Provide the (x, y) coordinate of the cell's center where the given text is located.  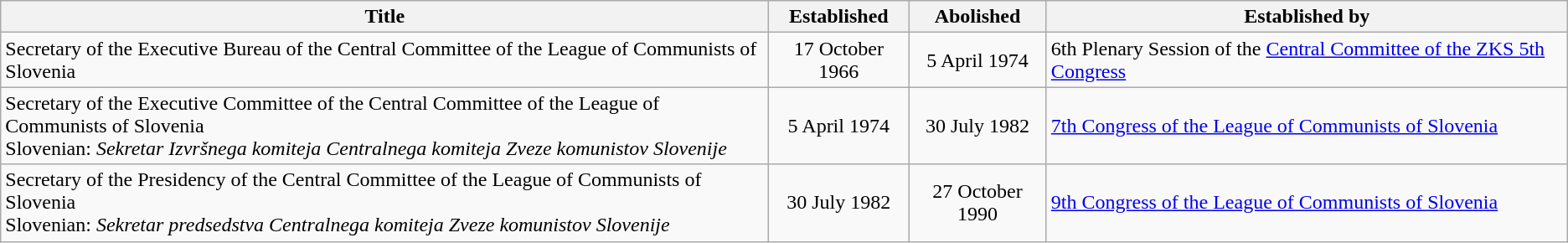
Abolished (978, 17)
27 October 1990 (978, 203)
17 October 1966 (839, 60)
9th Congress of the League of Communists of Slovenia (1307, 203)
Established (839, 17)
Secretary of the Executive Bureau of the Central Committee of the League of Communists of Slovenia (385, 60)
Title (385, 17)
6th Plenary Session of the Central Committee of the ZKS 5th Congress (1307, 60)
7th Congress of the League of Communists of Slovenia (1307, 126)
Established by (1307, 17)
